Determine the (X, Y) coordinate at the center of the cell enclosing the given text.  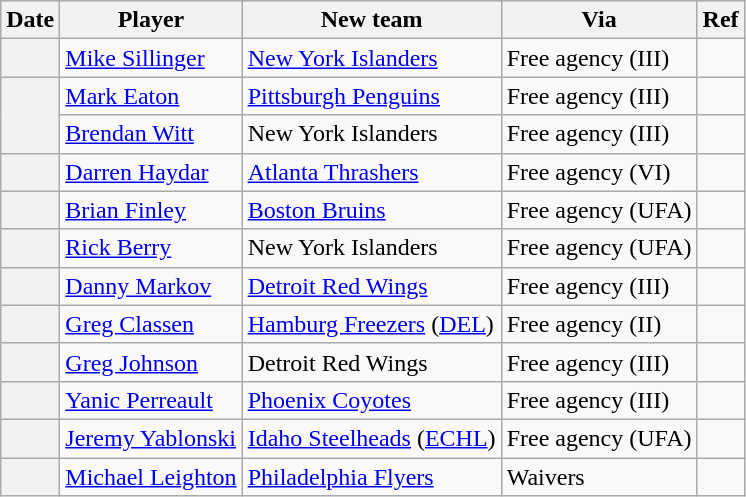
Ref (720, 20)
Brian Finley (151, 210)
Greg Johnson (151, 362)
Jeremy Yablonski (151, 438)
Boston Bruins (372, 210)
Date (30, 20)
Phoenix Coyotes (372, 400)
Darren Haydar (151, 172)
Atlanta Thrashers (372, 172)
Brendan Witt (151, 134)
Danny Markov (151, 286)
Idaho Steelheads (ECHL) (372, 438)
Mike Sillinger (151, 58)
New team (372, 20)
Greg Classen (151, 324)
Player (151, 20)
Rick Berry (151, 248)
Free agency (II) (599, 324)
Mark Eaton (151, 96)
Free agency (VI) (599, 172)
Philadelphia Flyers (372, 477)
Michael Leighton (151, 477)
Yanic Perreault (151, 400)
Waivers (599, 477)
Via (599, 20)
Hamburg Freezers (DEL) (372, 324)
Pittsburgh Penguins (372, 96)
